From the cell containing the given text, extract its center point as (x, y) coordinate. 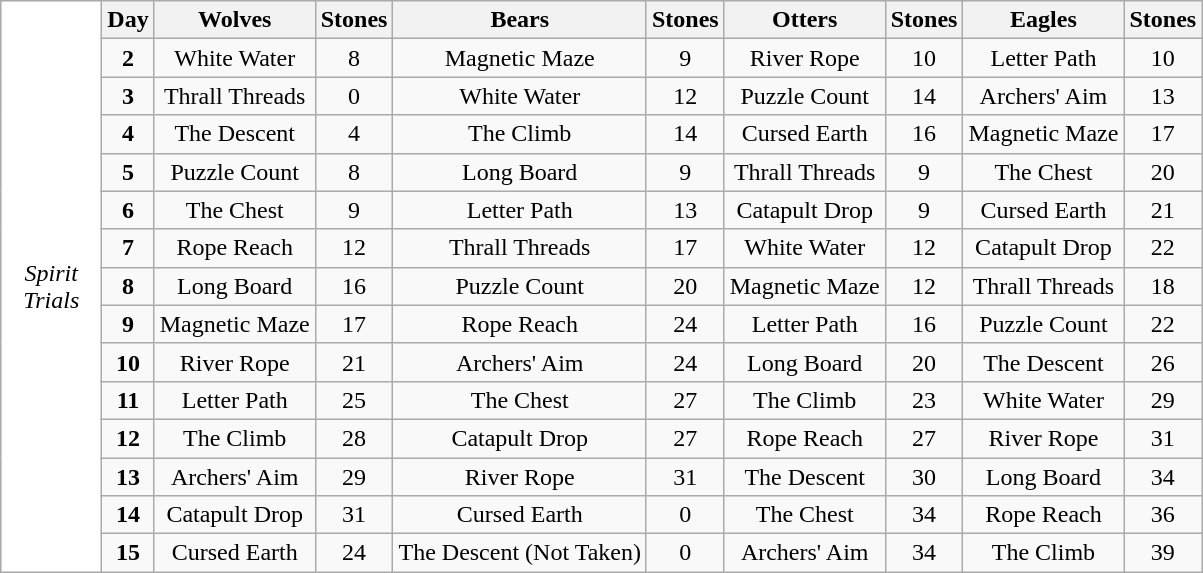
Spirit Trials (52, 286)
28 (354, 438)
26 (1163, 362)
Otters (804, 20)
36 (1163, 515)
11 (128, 400)
2 (128, 58)
23 (924, 400)
30 (924, 477)
Day (128, 20)
15 (128, 553)
6 (128, 210)
39 (1163, 553)
Eagles (1044, 20)
25 (354, 400)
Bears (520, 20)
18 (1163, 286)
The Descent (Not Taken) (520, 553)
7 (128, 248)
3 (128, 96)
5 (128, 172)
Wolves (234, 20)
